Return (x, y) of the center of cell containing provided text 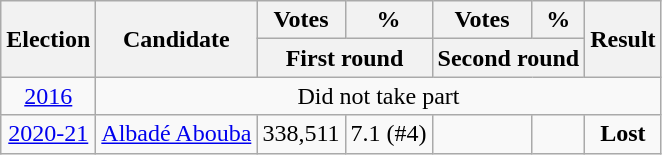
First round (344, 58)
Did not take part (378, 96)
Second round (508, 58)
2016 (48, 96)
Albadé Abouba (176, 134)
Lost (623, 134)
Candidate (176, 39)
7.1 (#4) (388, 134)
2020-21 (48, 134)
338,511 (301, 134)
Result (623, 39)
Election (48, 39)
